Return the (X, Y) coordinate for the center point of the cell that contains the specified text.  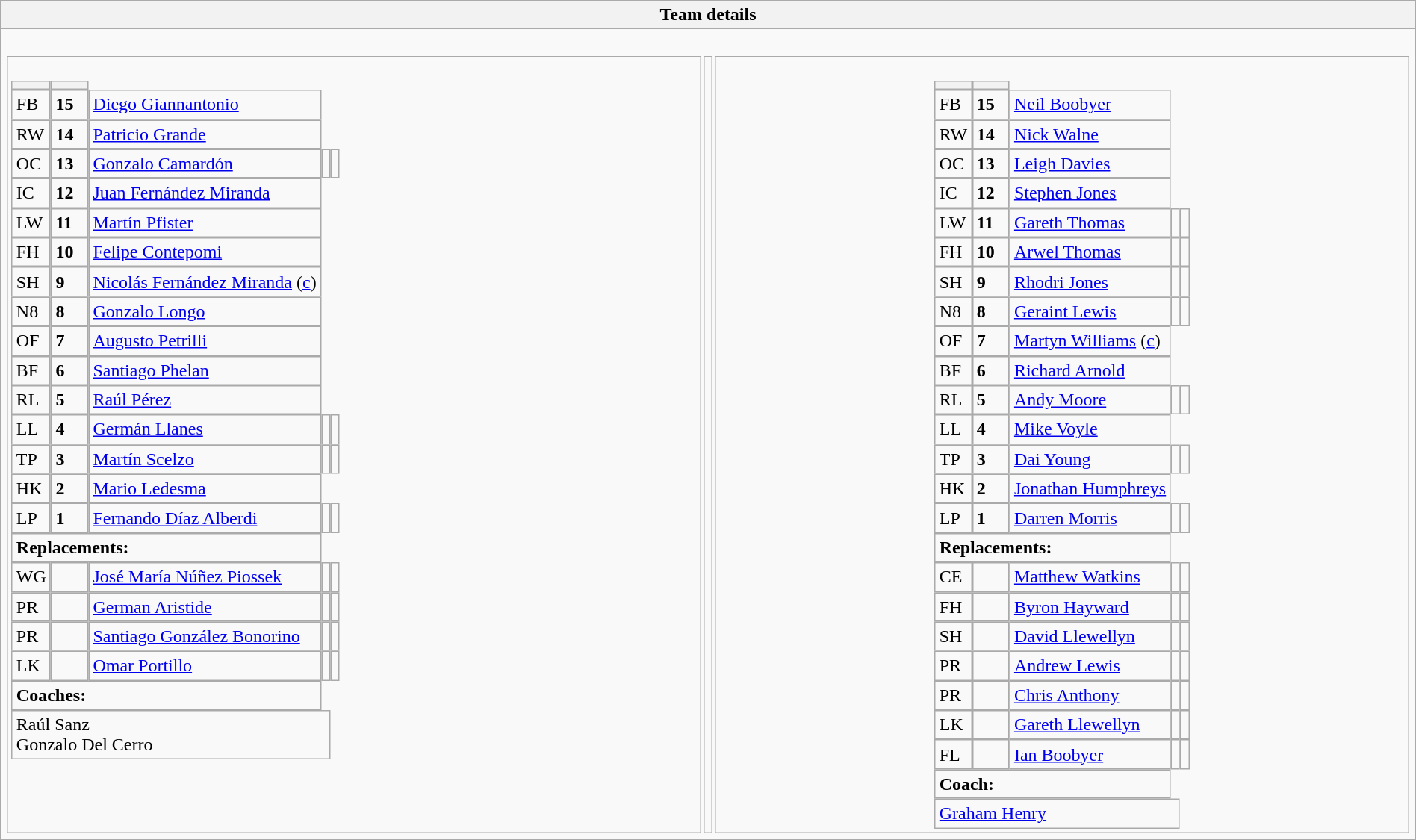
Martyn Williams (c) (1090, 341)
Matthew Watkins (1090, 577)
Leigh Davies (1090, 164)
Andrew Lewis (1090, 666)
Germán Llanes (205, 429)
Augusto Petrilli (205, 341)
Stephen Jones (1090, 193)
Gareth Llewellyn (1090, 725)
Richard Arnold (1090, 370)
Santiago González Bonorino (205, 636)
Fernando Díaz Alberdi (205, 518)
Jonathan Humphreys (1090, 488)
Mario Ledesma (205, 488)
José María Núñez Piossek (205, 577)
Diego Giannantonio (205, 105)
Nick Walne (1090, 134)
Omar Portillo (205, 666)
WG (31, 577)
Andy Moore (1090, 400)
Juan Fernández Miranda (205, 193)
Gonzalo Longo (205, 311)
Raúl SanzGonzalo Del Cerro (172, 735)
Martín Scelzo (205, 459)
Coaches: (167, 695)
Felipe Contepomi (205, 252)
Team details (708, 15)
David Llewellyn (1090, 636)
Mike Voyle (1090, 429)
Rhodri Jones (1090, 282)
CE (953, 577)
Darren Morris (1090, 518)
Coach: (1052, 784)
Raúl Pérez (205, 400)
Nicolás Fernández Miranda (c) (205, 282)
Geraint Lewis (1090, 311)
Graham Henry (1058, 814)
German Aristide (205, 607)
Martín Pfister (205, 223)
Chris Anthony (1090, 695)
Patricio Grande (205, 134)
Ian Boobyer (1090, 755)
Gareth Thomas (1090, 223)
Byron Hayward (1090, 607)
Santiago Phelan (205, 370)
Dai Young (1090, 459)
FL (953, 755)
Neil Boobyer (1090, 105)
Arwel Thomas (1090, 252)
Gonzalo Camardón (205, 164)
